Detect which cell encompasses the target text, then output its (X, Y) center coordinate. 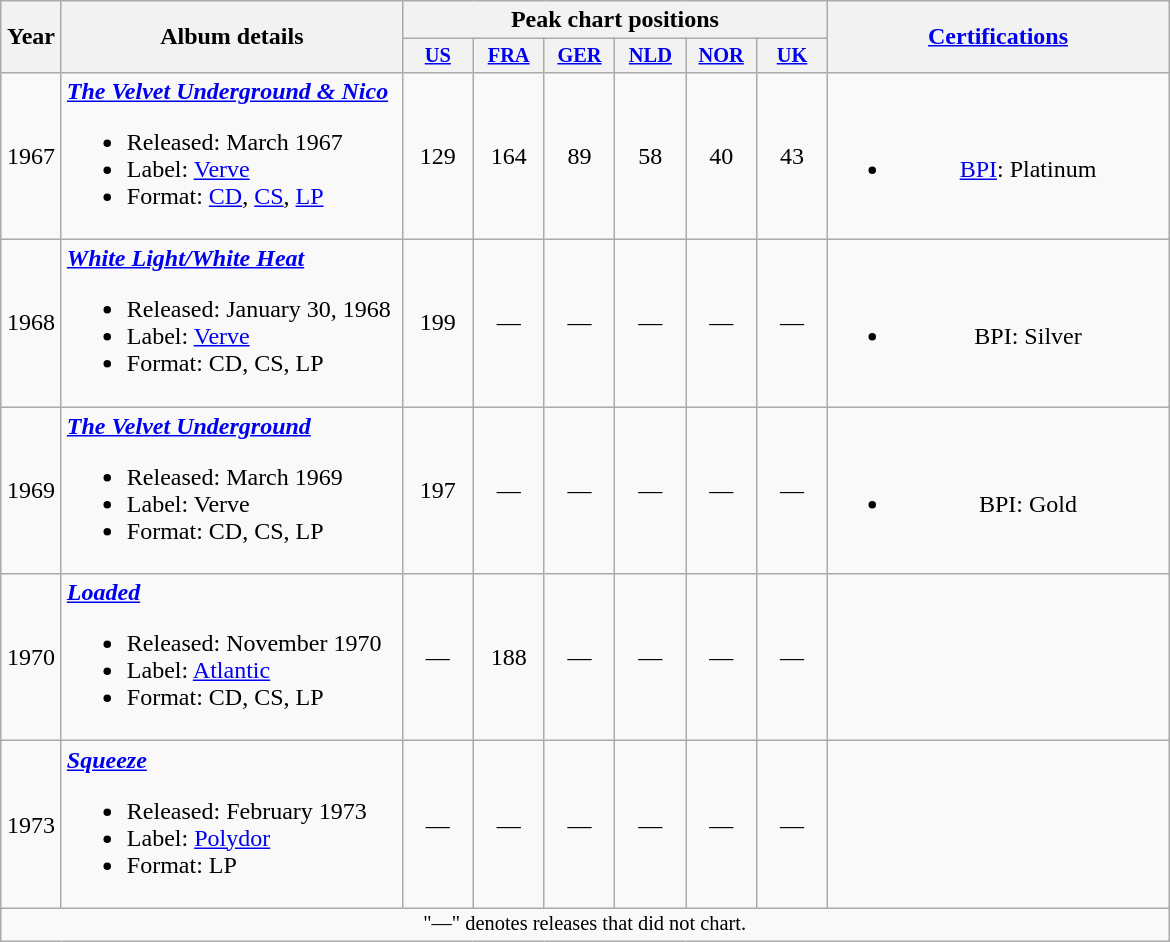
Year (32, 37)
40 (722, 156)
FRA (508, 56)
1968 (32, 324)
89 (580, 156)
LoadedReleased: November 1970Label: AtlanticFormat: CD, CS, LP (232, 658)
1967 (32, 156)
Album details (232, 37)
NOR (722, 56)
SqueezeReleased: February 1973Label: PolydorFormat: LP (232, 824)
Certifications (998, 37)
188 (508, 658)
UK (792, 56)
164 (508, 156)
BPI: Silver (998, 324)
1969 (32, 490)
199 (438, 324)
197 (438, 490)
43 (792, 156)
1973 (32, 824)
"—" denotes releases that did not chart. (585, 925)
GER (580, 56)
White Light/White HeatReleased: January 30, 1968Label: VerveFormat: CD, CS, LP (232, 324)
1970 (32, 658)
BPI: Platinum (998, 156)
NLD (650, 56)
Peak chart positions (614, 20)
129 (438, 156)
The Velvet Underground & NicoReleased: March 1967Label: VerveFormat: CD, CS, LP (232, 156)
US (438, 56)
58 (650, 156)
The Velvet UndergroundReleased: March 1969Label: VerveFormat: CD, CS, LP (232, 490)
BPI: Gold (998, 490)
